Locate the cell with the specified text and output its [X, Y] center coordinate. 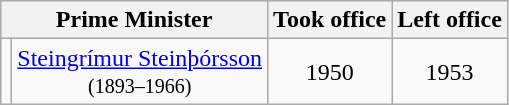
Steingrímur Steinþórsson(1893–1966) [140, 72]
Left office [450, 20]
Prime Minister [134, 20]
1950 [330, 72]
Took office [330, 20]
1953 [450, 72]
